Locate the cell with the specified text and output its [X, Y] center coordinate. 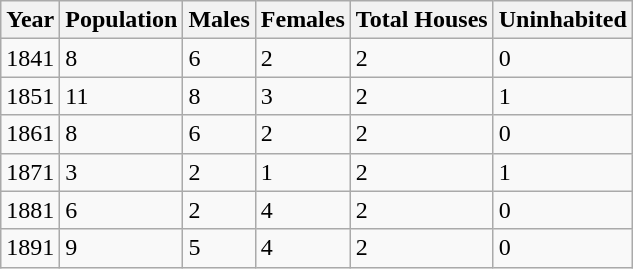
Females [302, 20]
1861 [30, 134]
1841 [30, 58]
9 [122, 248]
Uninhabited [562, 20]
11 [122, 96]
5 [219, 248]
1851 [30, 96]
Population [122, 20]
1871 [30, 172]
1891 [30, 248]
Total Houses [422, 20]
1881 [30, 210]
Year [30, 20]
Males [219, 20]
